Find where the given text appears and provide that cell's center as (x, y) coordinate. 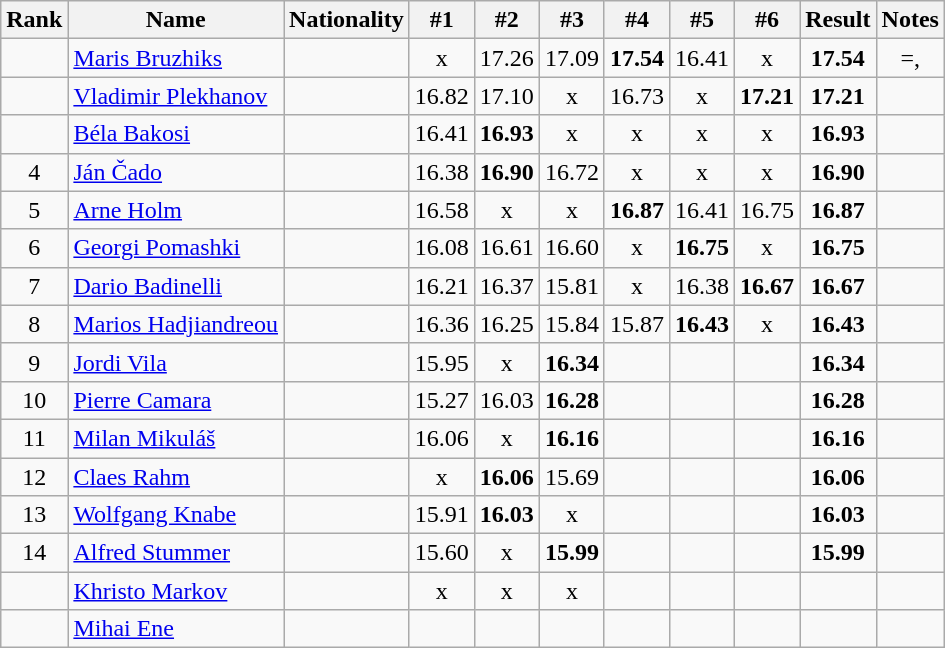
16.36 (442, 324)
17.10 (506, 96)
Name (176, 20)
17.26 (506, 58)
16.73 (636, 96)
Ján Čado (176, 172)
#1 (442, 20)
Notes (910, 20)
Mihai Ene (176, 629)
#5 (702, 20)
15.69 (572, 477)
9 (34, 362)
#4 (636, 20)
Dario Badinelli (176, 286)
17.09 (572, 58)
Georgi Pomashki (176, 248)
16.60 (572, 248)
15.84 (572, 324)
13 (34, 515)
Wolfgang Knabe (176, 515)
6 (34, 248)
16.21 (442, 286)
15.60 (442, 553)
Vladimir Plekhanov (176, 96)
#3 (572, 20)
#6 (768, 20)
15.81 (572, 286)
11 (34, 438)
16.61 (506, 248)
16.08 (442, 248)
16.72 (572, 172)
Alfred Stummer (176, 553)
Marios Hadjiandreou (176, 324)
4 (34, 172)
Milan Mikuláš (176, 438)
Rank (34, 20)
#2 (506, 20)
15.87 (636, 324)
7 (34, 286)
12 (34, 477)
Nationality (347, 20)
16.82 (442, 96)
=, (910, 58)
Pierre Camara (176, 400)
5 (34, 210)
14 (34, 553)
Maris Bruzhiks (176, 58)
15.27 (442, 400)
Claes Rahm (176, 477)
16.58 (442, 210)
15.95 (442, 362)
Result (838, 20)
10 (34, 400)
15.91 (442, 515)
16.25 (506, 324)
8 (34, 324)
Béla Bakosi (176, 134)
Jordi Vila (176, 362)
Arne Holm (176, 210)
Khristo Markov (176, 591)
16.37 (506, 286)
